Determine the [X, Y] coordinate at the center of the cell enclosing the given text.  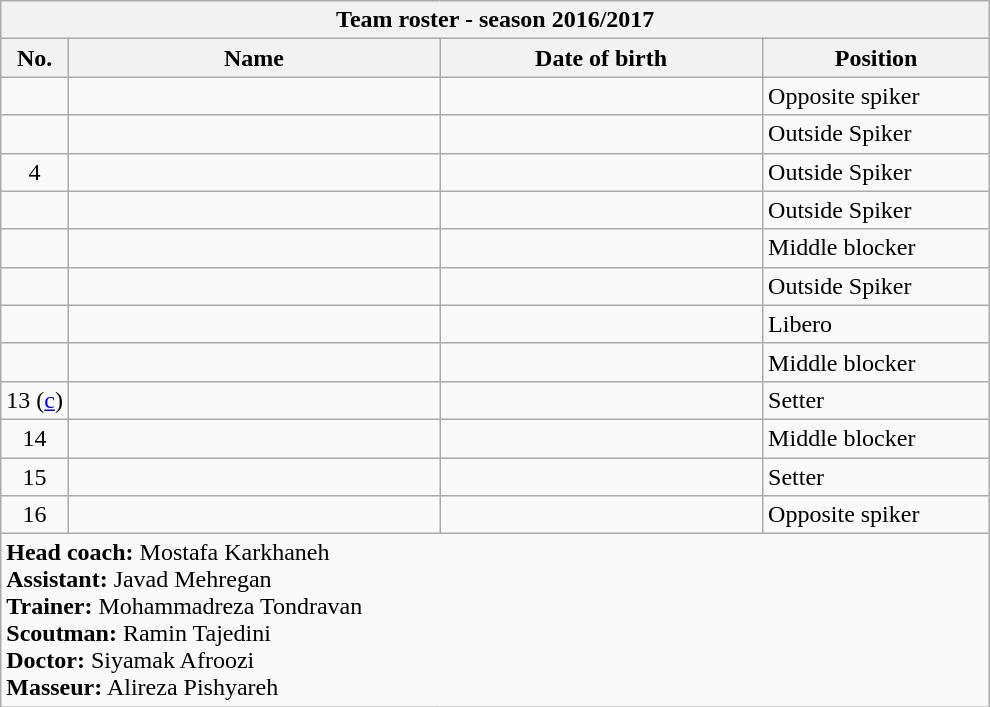
Position [876, 58]
14 [35, 438]
16 [35, 515]
4 [35, 172]
Libero [876, 324]
Team roster - season 2016/2017 [496, 20]
15 [35, 477]
13 (c) [35, 400]
Name [254, 58]
Date of birth [602, 58]
No. [35, 58]
